Identify which cell holds the provided text, then report its (x, y) central coordinate. 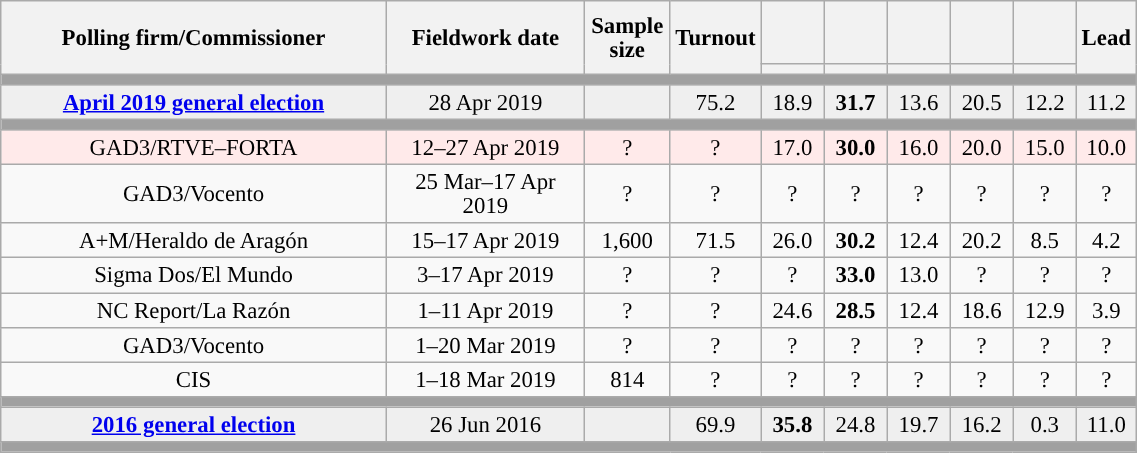
A+M/Heraldo de Aragón (194, 242)
24.6 (792, 310)
12.2 (1044, 102)
Polling firm/Commissioner (194, 38)
75.2 (716, 102)
15.0 (1044, 148)
Turnout (716, 38)
Sample size (627, 38)
CIS (194, 380)
Sigma Dos/El Mundo (194, 276)
16.2 (982, 424)
24.8 (856, 424)
18.9 (792, 102)
26.0 (792, 242)
3.9 (1106, 310)
35.8 (792, 424)
8.5 (1044, 242)
20.2 (982, 242)
13.0 (918, 276)
GAD3/RTVE–FORTA (194, 148)
Fieldwork date (485, 38)
NC Report/La Razón (194, 310)
20.5 (982, 102)
25 Mar–17 Apr 2019 (485, 194)
18.6 (982, 310)
12–27 Apr 2019 (485, 148)
33.0 (856, 276)
1,600 (627, 242)
1–18 Mar 2019 (485, 380)
2016 general election (194, 424)
16.0 (918, 148)
0.3 (1044, 424)
3–17 Apr 2019 (485, 276)
31.7 (856, 102)
20.0 (982, 148)
April 2019 general election (194, 102)
17.0 (792, 148)
13.6 (918, 102)
4.2 (1106, 242)
11.2 (1106, 102)
12.9 (1044, 310)
1–20 Mar 2019 (485, 344)
26 Jun 2016 (485, 424)
10.0 (1106, 148)
11.0 (1106, 424)
Lead (1106, 38)
15–17 Apr 2019 (485, 242)
814 (627, 380)
69.9 (716, 424)
28 Apr 2019 (485, 102)
30.0 (856, 148)
28.5 (856, 310)
71.5 (716, 242)
1–11 Apr 2019 (485, 310)
19.7 (918, 424)
30.2 (856, 242)
